From the cell containing the given text, extract its center point as (X, Y) coordinate. 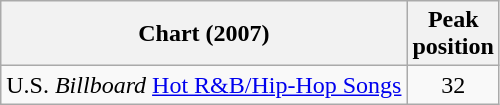
Peakposition (453, 34)
32 (453, 85)
U.S. Billboard Hot R&B/Hip-Hop Songs (204, 85)
Chart (2007) (204, 34)
